For the text-containing cell, return its midpoint in [x, y] coordinate format. 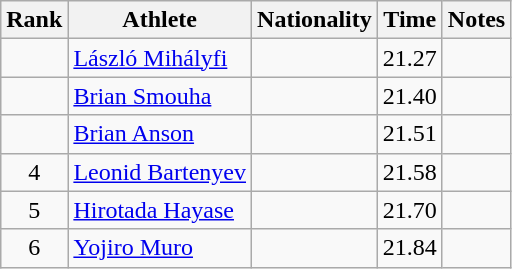
Nationality [315, 20]
4 [34, 172]
Athlete [160, 20]
Time [410, 20]
21.27 [410, 58]
Brian Smouha [160, 96]
6 [34, 248]
László Mihályfi [160, 58]
Brian Anson [160, 134]
Rank [34, 20]
Yojiro Muro [160, 248]
Notes [476, 20]
5 [34, 210]
21.70 [410, 210]
21.58 [410, 172]
Leonid Bartenyev [160, 172]
21.51 [410, 134]
21.40 [410, 96]
21.84 [410, 248]
Hirotada Hayase [160, 210]
